Return the (x, y) coordinate for the center point of the cell that contains the specified text.  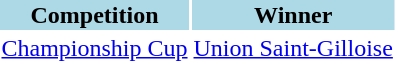
Winner (293, 15)
Competition (94, 15)
